From the cell containing the given text, extract its center point as (x, y) coordinate. 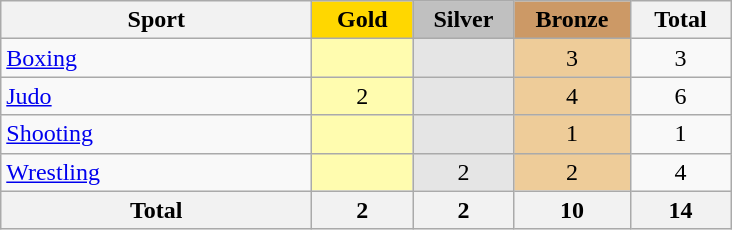
Sport (156, 20)
Shooting (156, 134)
Wrestling (156, 172)
Judo (156, 96)
Gold (362, 20)
Bronze (572, 20)
6 (680, 96)
10 (572, 210)
Silver (464, 20)
Boxing (156, 58)
14 (680, 210)
